Detect which cell encompasses the target text, then output its (X, Y) center coordinate. 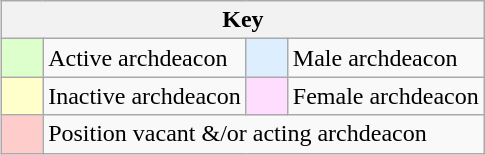
Active archdeacon (145, 58)
Male archdeacon (386, 58)
Position vacant &/or acting archdeacon (264, 134)
Female archdeacon (386, 96)
Inactive archdeacon (145, 96)
Key (244, 20)
